Identify which cell holds the provided text, then report its (x, y) central coordinate. 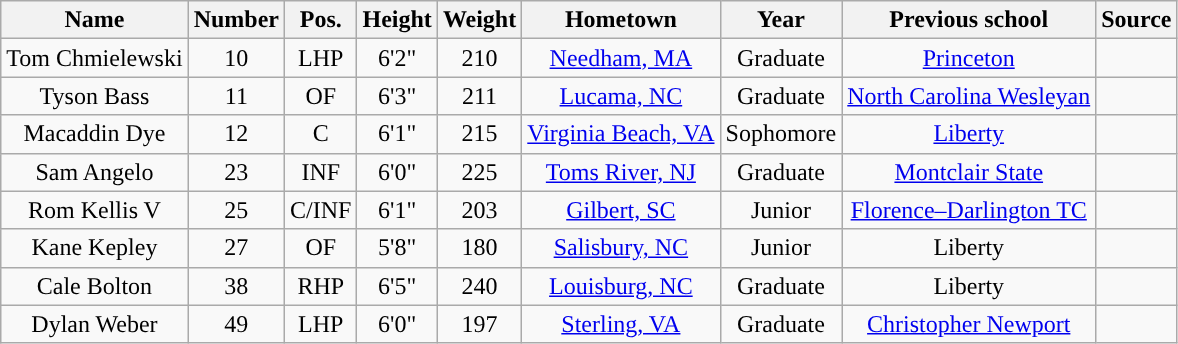
225 (479, 172)
Macaddin Dye (94, 134)
Name (94, 20)
Christopher Newport (969, 324)
Weight (479, 20)
C/INF (321, 210)
Pos. (321, 20)
Needham, MA (621, 58)
Number (236, 20)
Florence–Darlington TC (969, 210)
Princeton (969, 58)
Sterling, VA (621, 324)
203 (479, 210)
Rom Kellis V (94, 210)
C (321, 134)
Dylan Weber (94, 324)
Louisburg, NC (621, 286)
Height (397, 20)
RHP (321, 286)
Gilbert, SC (621, 210)
49 (236, 324)
12 (236, 134)
INF (321, 172)
Tyson Bass (94, 96)
Montclair State (969, 172)
210 (479, 58)
6'3" (397, 96)
Source (1136, 20)
Sam Angelo (94, 172)
6'5" (397, 286)
Toms River, NJ (621, 172)
Previous school (969, 20)
Kane Kepley (94, 248)
211 (479, 96)
Tom Chmielewski (94, 58)
180 (479, 248)
197 (479, 324)
Year (781, 20)
23 (236, 172)
215 (479, 134)
Cale Bolton (94, 286)
Sophomore (781, 134)
25 (236, 210)
North Carolina Wesleyan (969, 96)
Lucama, NC (621, 96)
11 (236, 96)
Virginia Beach, VA (621, 134)
Hometown (621, 20)
5'8" (397, 248)
6'2" (397, 58)
10 (236, 58)
38 (236, 286)
Salisbury, NC (621, 248)
240 (479, 286)
27 (236, 248)
